Output the (x, y) coordinate of the center of the cell containing the given text.  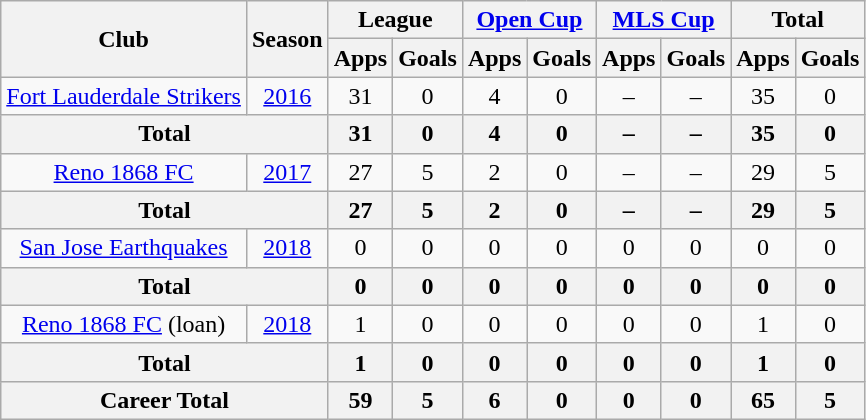
59 (360, 400)
Reno 1868 FC (124, 172)
2016 (287, 96)
Reno 1868 FC (loan) (124, 324)
MLS Cup (664, 20)
65 (763, 400)
Career Total (164, 400)
Open Cup (529, 20)
2017 (287, 172)
Fort Lauderdale Strikers (124, 96)
Club (124, 39)
Season (287, 39)
League (395, 20)
San Jose Earthquakes (124, 248)
6 (494, 400)
